From the cell containing the given text, extract its center point as [X, Y] coordinate. 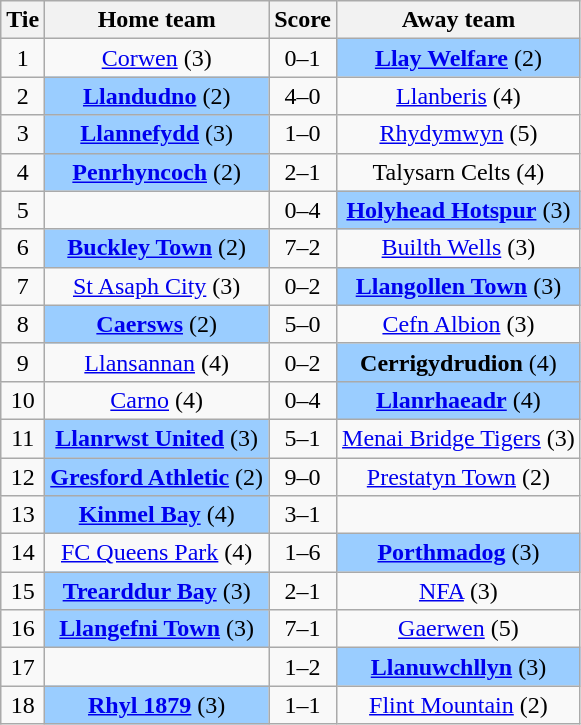
Penrhyncoch (2) [157, 172]
1–2 [303, 667]
Llangefni Town (3) [157, 629]
Talysarn Celts (4) [459, 172]
16 [23, 629]
1–1 [303, 705]
5–1 [303, 438]
Gaerwen (5) [459, 629]
7 [23, 286]
15 [23, 591]
Corwen (3) [157, 58]
Prestatyn Town (2) [459, 477]
13 [23, 515]
FC Queens Park (4) [157, 553]
Away team [459, 20]
Kinmel Bay (4) [157, 515]
Menai Bridge Tigers (3) [459, 438]
Porthmadog (3) [459, 553]
5 [23, 210]
4 [23, 172]
1–0 [303, 134]
12 [23, 477]
18 [23, 705]
9–0 [303, 477]
1 [23, 58]
3 [23, 134]
Gresford Athletic (2) [157, 477]
0–1 [303, 58]
Tie [23, 20]
4–0 [303, 96]
Llanberis (4) [459, 96]
Score [303, 20]
Llannefydd (3) [157, 134]
Llanrwst United (3) [157, 438]
Llangollen Town (3) [459, 286]
Llay Welfare (2) [459, 58]
Llansannan (4) [157, 362]
14 [23, 553]
11 [23, 438]
Trearddur Bay (3) [157, 591]
Llanrhaeadr (4) [459, 400]
7–2 [303, 248]
17 [23, 667]
Caersws (2) [157, 324]
3–1 [303, 515]
St Asaph City (3) [157, 286]
10 [23, 400]
1–6 [303, 553]
9 [23, 362]
Home team [157, 20]
Flint Mountain (2) [459, 705]
NFA (3) [459, 591]
Builth Wells (3) [459, 248]
Carno (4) [157, 400]
Llandudno (2) [157, 96]
Holyhead Hotspur (3) [459, 210]
Llanuwchllyn (3) [459, 667]
6 [23, 248]
Rhydymwyn (5) [459, 134]
Cerrigydrudion (4) [459, 362]
Buckley Town (2) [157, 248]
5–0 [303, 324]
Cefn Albion (3) [459, 324]
8 [23, 324]
7–1 [303, 629]
2 [23, 96]
Rhyl 1879 (3) [157, 705]
